Detect which cell encompasses the target text, then output its [x, y] center coordinate. 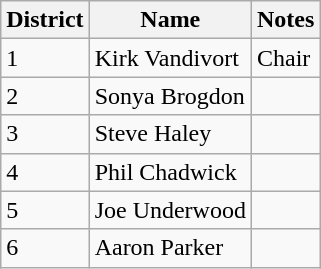
3 [45, 134]
2 [45, 96]
Kirk Vandivort [170, 58]
Steve Haley [170, 134]
Chair [285, 58]
Sonya Brogdon [170, 96]
Joe Underwood [170, 210]
Name [170, 20]
4 [45, 172]
Phil Chadwick [170, 172]
6 [45, 248]
Aaron Parker [170, 248]
District [45, 20]
Notes [285, 20]
1 [45, 58]
5 [45, 210]
